Identify which cell holds the provided text, then report its [x, y] central coordinate. 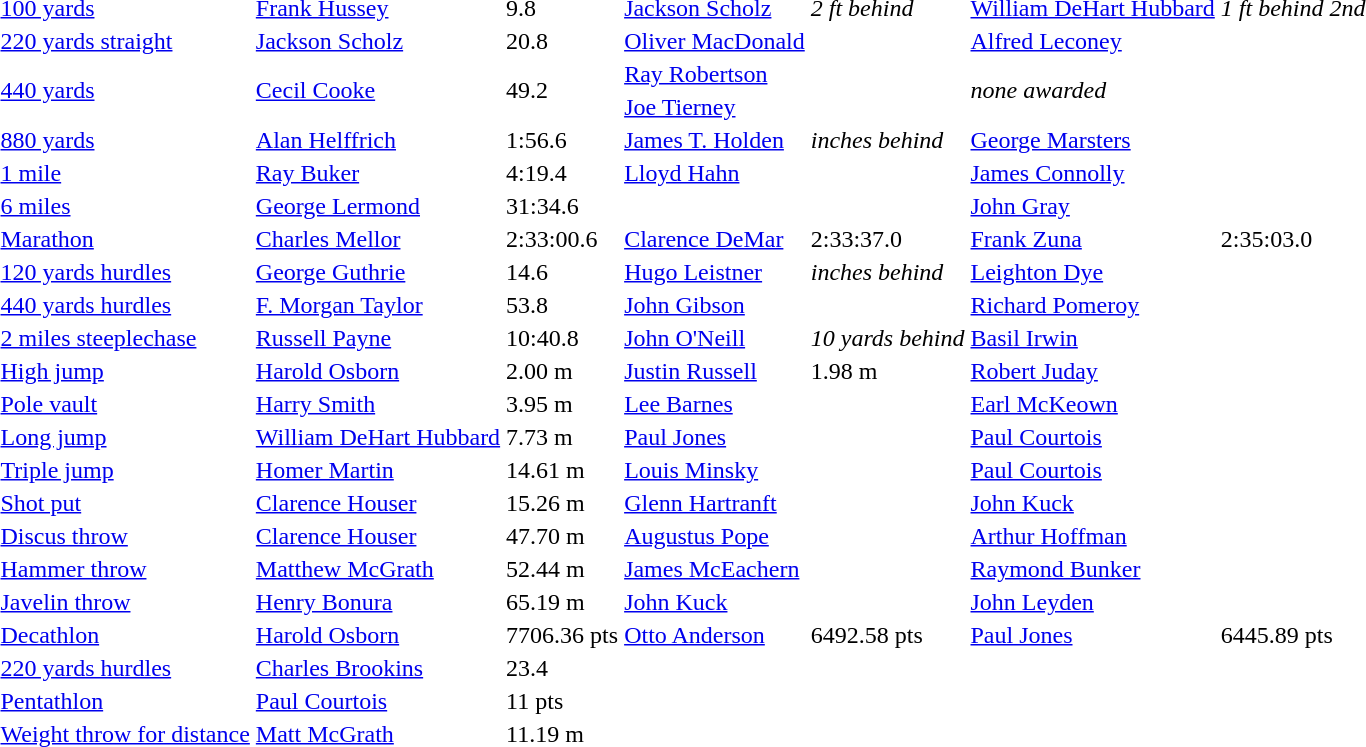
Augustus Pope [715, 536]
1.98 m [888, 371]
Joe Tierney [715, 107]
John O'Neill [715, 338]
6492.58 pts [888, 635]
Cecil Cooke [378, 90]
George Lermond [378, 206]
47.70 m [562, 536]
10:40.8 [562, 338]
Matthew McGrath [378, 569]
7.73 m [562, 437]
49.2 [562, 90]
Louis Minsky [715, 470]
Frank Zuna [1092, 239]
4:19.4 [562, 173]
Henry Bonura [378, 602]
Lee Barnes [715, 404]
Alfred Leconey [1092, 41]
Charles Brookins [378, 668]
20.8 [562, 41]
George Marsters [1092, 140]
Raymond Bunker [1092, 569]
Otto Anderson [715, 635]
Russell Payne [378, 338]
George Guthrie [378, 272]
23.4 [562, 668]
Richard Pomeroy [1092, 305]
James Connolly [1092, 173]
14.6 [562, 272]
Alan Helffrich [378, 140]
John Leyden [1092, 602]
Lloyd Hahn [715, 173]
William DeHart Hubbard [378, 437]
Robert Juday [1092, 371]
Glenn Hartranft [715, 503]
53.8 [562, 305]
Jackson Scholz [378, 41]
15.26 m [562, 503]
Basil Irwin [1092, 338]
Justin Russell [715, 371]
3.95 m [562, 404]
Charles Mellor [378, 239]
Homer Martin [378, 470]
Ray Buker [378, 173]
31:34.6 [562, 206]
Harry Smith [378, 404]
James McEachern [715, 569]
Leighton Dye [1092, 272]
2:33:00.6 [562, 239]
Earl McKeown [1092, 404]
F. Morgan Taylor [378, 305]
52.44 m [562, 569]
1:56.6 [562, 140]
Ray Robertson [715, 74]
James T. Holden [715, 140]
14.61 m [562, 470]
7706.36 pts [562, 635]
John Gray [1092, 206]
11 pts [562, 701]
John Gibson [715, 305]
Hugo Leistner [715, 272]
2.00 m [562, 371]
Clarence DeMar [715, 239]
Arthur Hoffman [1092, 536]
10 yards behind [888, 338]
65.19 m [562, 602]
2:33:37.0 [888, 239]
Oliver MacDonald [715, 41]
